Return the (X, Y) coordinate for the center point of the cell that contains the specified text.  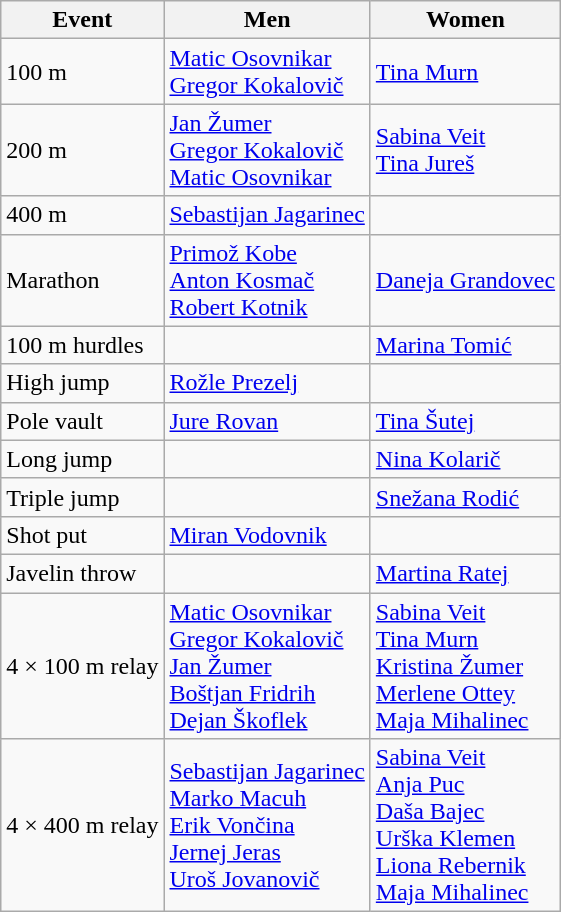
Long jump (82, 459)
Sebastijan Jagarinec (267, 215)
100 m (82, 72)
400 m (82, 215)
Sabina Veit Tina Jureš (465, 150)
Martina Ratej (465, 573)
100 m hurdles (82, 345)
Tina Šutej (465, 421)
Matic Osovnikar Gregor Kokalovič Jan Žumer Boštjan Fridrih Dejan Škoflek (267, 665)
Nina Kolarič (465, 459)
Triple jump (82, 497)
Matic Osovnikar Gregor Kokalovič (267, 72)
Men (267, 20)
Marina Tomić (465, 345)
Javelin throw (82, 573)
Miran Vodovnik (267, 535)
Primož Kobe Anton Kosmač Robert Kotnik (267, 280)
Jan Žumer Gregor Kokalovič Matic Osovnikar (267, 150)
Tina Murn (465, 72)
High jump (82, 383)
Marathon (82, 280)
Jure Rovan (267, 421)
Snežana Rodić (465, 497)
4 × 400 m relay (82, 826)
Sebastijan Jagarinec Marko Macuh Erik Vončina Jernej Jeras Uroš Jovanovič (267, 826)
Shot put (82, 535)
Rožle Prezelj (267, 383)
Event (82, 20)
Women (465, 20)
4 × 100 m relay (82, 665)
Pole vault (82, 421)
Sabina Veit Anja Puc Daša Bajec Urška Klemen Liona Rebernik Maja Mihalinec (465, 826)
Daneja Grandovec (465, 280)
200 m (82, 150)
Sabina Veit Tina Murn Kristina Žumer Merlene Ottey Maja Mihalinec (465, 665)
